Search for the cell housing the specified text and yield its [x, y] center coordinate. 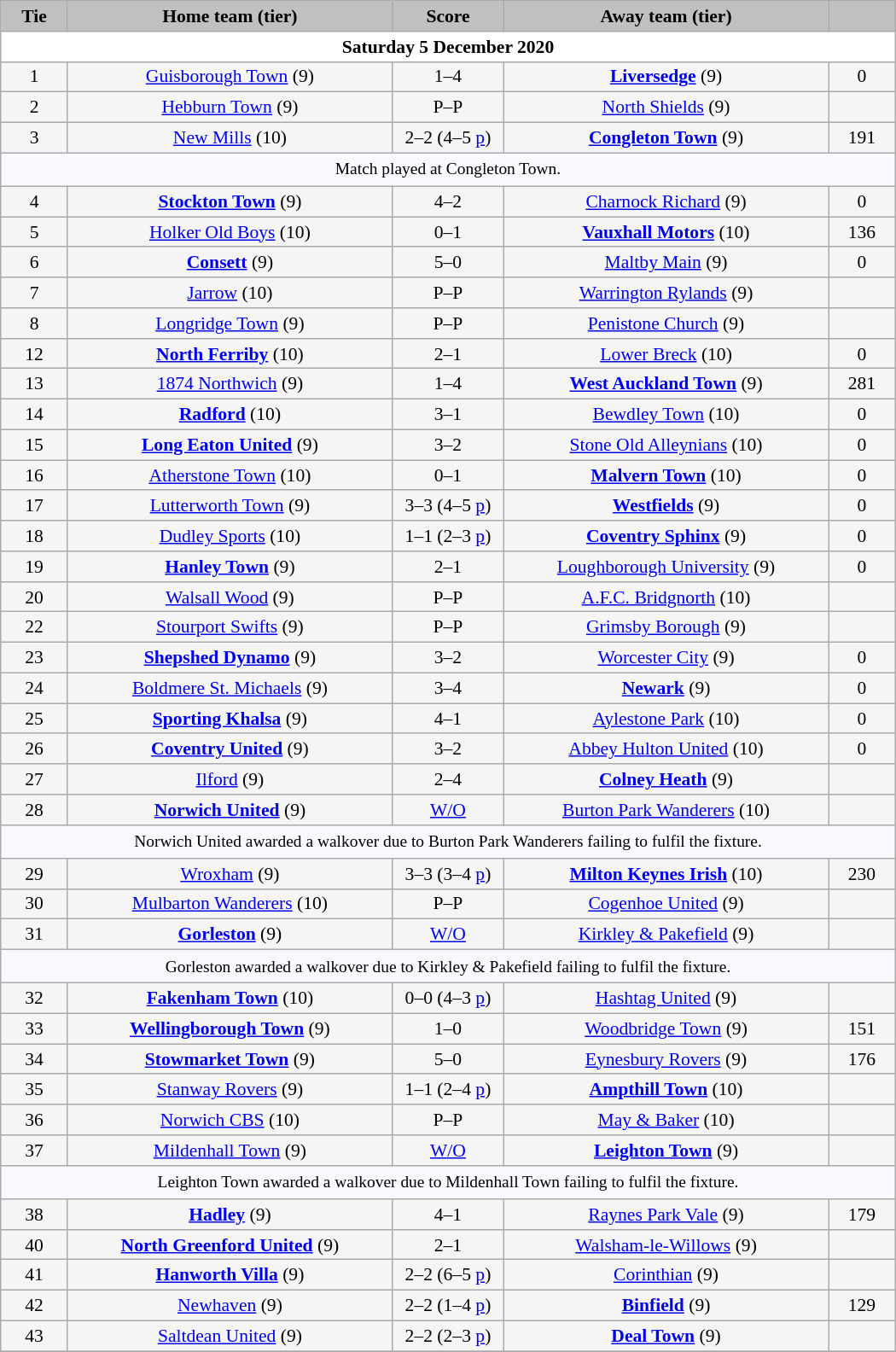
0–0 (4–3 p) [447, 999]
Walsham-le-Willows (9) [666, 1245]
Dudley Sports (10) [230, 536]
16 [34, 475]
2–2 (1–4 p) [447, 1306]
1 [34, 77]
191 [862, 138]
Hanworth Villa (9) [230, 1275]
3–1 [447, 415]
Worcester City (9) [666, 658]
22 [34, 627]
38 [34, 1215]
36 [34, 1120]
2–2 (2–3 p) [447, 1336]
May & Baker (10) [666, 1120]
3–3 (4–5 p) [447, 506]
Warrington Rylands (9) [666, 293]
37 [34, 1151]
Woodbridge Town (9) [666, 1029]
6 [34, 263]
Guisborough Town (9) [230, 77]
20 [34, 597]
23 [34, 658]
25 [34, 719]
North Ferriby (10) [230, 354]
West Auckland Town (9) [666, 384]
Grimsby Borough (9) [666, 627]
Saltdean United (9) [230, 1336]
Walsall Wood (9) [230, 597]
179 [862, 1215]
Maltby Main (9) [666, 263]
Mulbarton Wanderers (10) [230, 904]
40 [34, 1245]
1–1 (2–4 p) [447, 1090]
32 [34, 999]
8 [34, 323]
Malvern Town (10) [666, 475]
151 [862, 1029]
2–2 (4–5 p) [447, 138]
Burton Park Wanderers (10) [666, 810]
Colney Heath (9) [666, 779]
136 [862, 232]
3 [34, 138]
13 [34, 384]
3–3 (3–4 p) [447, 874]
Stourport Swifts (9) [230, 627]
Norwich United awarded a walkover due to Burton Park Wanderers failing to fulfil the fixture. [448, 842]
Consett (9) [230, 263]
Hashtag United (9) [666, 999]
Mildenhall Town (9) [230, 1151]
35 [34, 1090]
18 [34, 536]
Lower Breck (10) [666, 354]
Vauxhall Motors (10) [666, 232]
Stockton Town (9) [230, 201]
Milton Keynes Irish (10) [666, 874]
2–4 [447, 779]
Longridge Town (9) [230, 323]
Leighton Town awarded a walkover due to Mildenhall Town failing to fulfil the fixture. [448, 1183]
Wellingborough Town (9) [230, 1029]
1874 Northwich (9) [230, 384]
31 [34, 935]
1–1 (2–3 p) [447, 536]
Saturday 5 December 2020 [448, 47]
Sporting Khalsa (9) [230, 719]
Radford (10) [230, 415]
Tie [34, 16]
19 [34, 567]
Deal Town (9) [666, 1336]
5 [34, 232]
Hebburn Town (9) [230, 108]
Norwich CBS (10) [230, 1120]
Gorleston awarded a walkover due to Kirkley & Pakefield failing to fulfil the fixture. [448, 966]
281 [862, 384]
Raynes Park Vale (9) [666, 1215]
North Greenford United (9) [230, 1245]
Bewdley Town (10) [666, 415]
14 [34, 415]
4–2 [447, 201]
Match played at Congleton Town. [448, 169]
Hadley (9) [230, 1215]
Shepshed Dynamo (9) [230, 658]
176 [862, 1059]
33 [34, 1029]
New Mills (10) [230, 138]
15 [34, 446]
Leighton Town (9) [666, 1151]
Stowmarket Town (9) [230, 1059]
Hanley Town (9) [230, 567]
17 [34, 506]
Charnock Richard (9) [666, 201]
4 [34, 201]
Fakenham Town (10) [230, 999]
Norwich United (9) [230, 810]
26 [34, 749]
Lutterworth Town (9) [230, 506]
Westfields (9) [666, 506]
1–0 [447, 1029]
34 [34, 1059]
Atherstone Town (10) [230, 475]
2 [34, 108]
Aylestone Park (10) [666, 719]
Ampthill Town (10) [666, 1090]
28 [34, 810]
Away team (tier) [666, 16]
2–2 (6–5 p) [447, 1275]
North Shields (9) [666, 108]
Penistone Church (9) [666, 323]
Stone Old Alleynians (10) [666, 446]
Boldmere St. Michaels (9) [230, 688]
Eynesbury Rovers (9) [666, 1059]
43 [34, 1336]
3–4 [447, 688]
Home team (tier) [230, 16]
Liversedge (9) [666, 77]
Coventry Sphinx (9) [666, 536]
230 [862, 874]
Corinthian (9) [666, 1275]
A.F.C. Bridgnorth (10) [666, 597]
Gorleston (9) [230, 935]
Kirkley & Pakefield (9) [666, 935]
Ilford (9) [230, 779]
42 [34, 1306]
Holker Old Boys (10) [230, 232]
Wroxham (9) [230, 874]
Newhaven (9) [230, 1306]
Coventry United (9) [230, 749]
Long Eaton United (9) [230, 446]
129 [862, 1306]
Congleton Town (9) [666, 138]
Jarrow (10) [230, 293]
12 [34, 354]
Stanway Rovers (9) [230, 1090]
Binfield (9) [666, 1306]
29 [34, 874]
7 [34, 293]
30 [34, 904]
Loughborough University (9) [666, 567]
Score [447, 16]
41 [34, 1275]
24 [34, 688]
27 [34, 779]
Cogenhoe United (9) [666, 904]
Newark (9) [666, 688]
Abbey Hulton United (10) [666, 749]
